Find where the given text appears and provide that cell's center as [X, Y] coordinate. 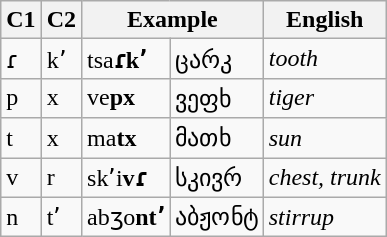
მათხ [217, 138]
abʒontʼ [126, 217]
C2 [61, 20]
tiger [324, 98]
Example [173, 20]
tooth [324, 59]
matx [126, 138]
C1 [21, 20]
sun [324, 138]
აბჟონტ [217, 217]
ცარკ [217, 59]
stirrup [324, 217]
r [61, 178]
n [21, 217]
English [324, 20]
ვეფხ [217, 98]
v [21, 178]
p [21, 98]
kʼ [61, 59]
vepx [126, 98]
tsaɾkʼ [126, 59]
სკივრ [217, 178]
t [21, 138]
tʼ [61, 217]
skʼivɾ [126, 178]
chest, trunk [324, 178]
ɾ [21, 59]
